Scan for the cell matching the given text and deliver its [x, y] coordinate at center. 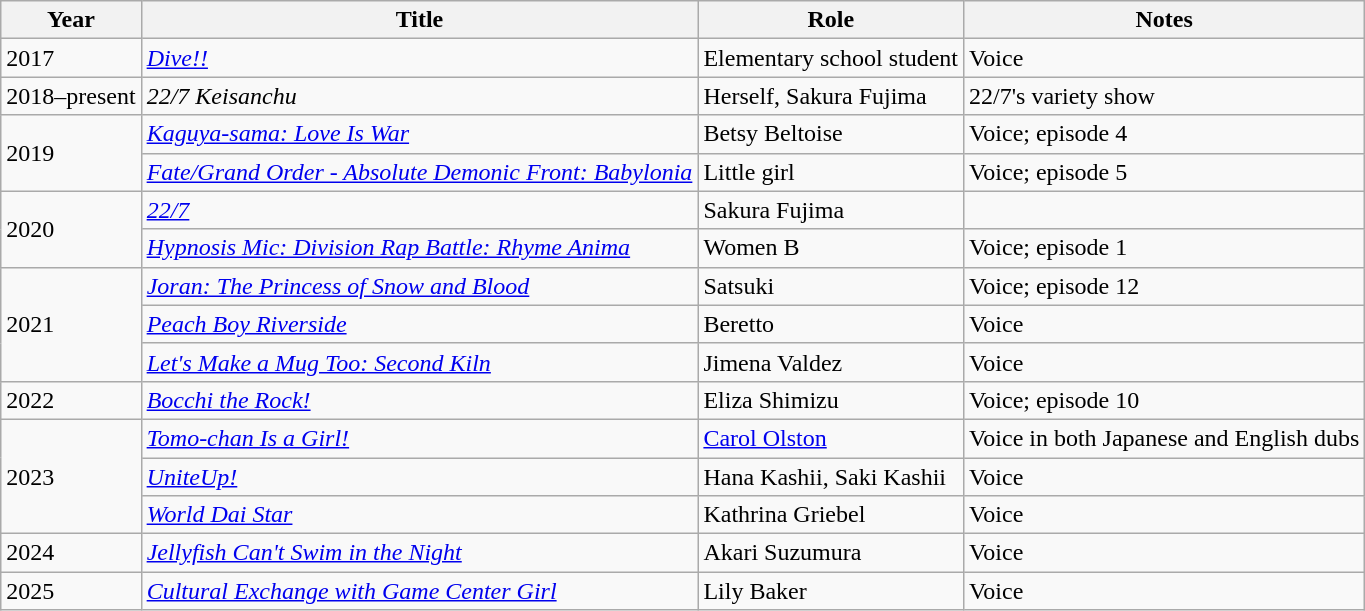
Voice; episode 10 [1164, 400]
Cultural Exchange with Game Center Girl [420, 591]
Voice; episode 4 [1164, 134]
World Dai Star [420, 515]
Hana Kashii, Saki Kashii [831, 477]
Dive!! [420, 58]
Akari Suzumura [831, 553]
22/7 [420, 210]
Beretto [831, 324]
2022 [71, 400]
Satsuki [831, 286]
Fate/Grand Order - Absolute Demonic Front: Babylonia [420, 172]
Lily Baker [831, 591]
Kathrina Griebel [831, 515]
Year [71, 20]
Jimena Valdez [831, 362]
2025 [71, 591]
Let's Make a Mug Too: Second Kiln [420, 362]
Kaguya-sama: Love Is War [420, 134]
Hypnosis Mic: Division Rap Battle: Rhyme Anima [420, 248]
22/7 Keisanchu [420, 96]
Voice; episode 1 [1164, 248]
Herself, Sakura Fujima [831, 96]
2019 [71, 153]
Voice in both Japanese and English dubs [1164, 438]
Voice; episode 5 [1164, 172]
2024 [71, 553]
UniteUp! [420, 477]
2023 [71, 476]
Joran: The Princess of Snow and Blood [420, 286]
Peach Boy Riverside [420, 324]
Women B [831, 248]
Tomo-chan Is a Girl! [420, 438]
Voice; episode 12 [1164, 286]
2020 [71, 229]
Jellyfish Can't Swim in the Night [420, 553]
2018–present [71, 96]
22/7's variety show [1164, 96]
2021 [71, 324]
Little girl [831, 172]
Title [420, 20]
Carol Olston [831, 438]
Sakura Fujima [831, 210]
Eliza Shimizu [831, 400]
2017 [71, 58]
Elementary school student [831, 58]
Betsy Beltoise [831, 134]
Notes [1164, 20]
Role [831, 20]
Bocchi the Rock! [420, 400]
